Provide the [x, y] coordinate of the cell's center where the given text is located.  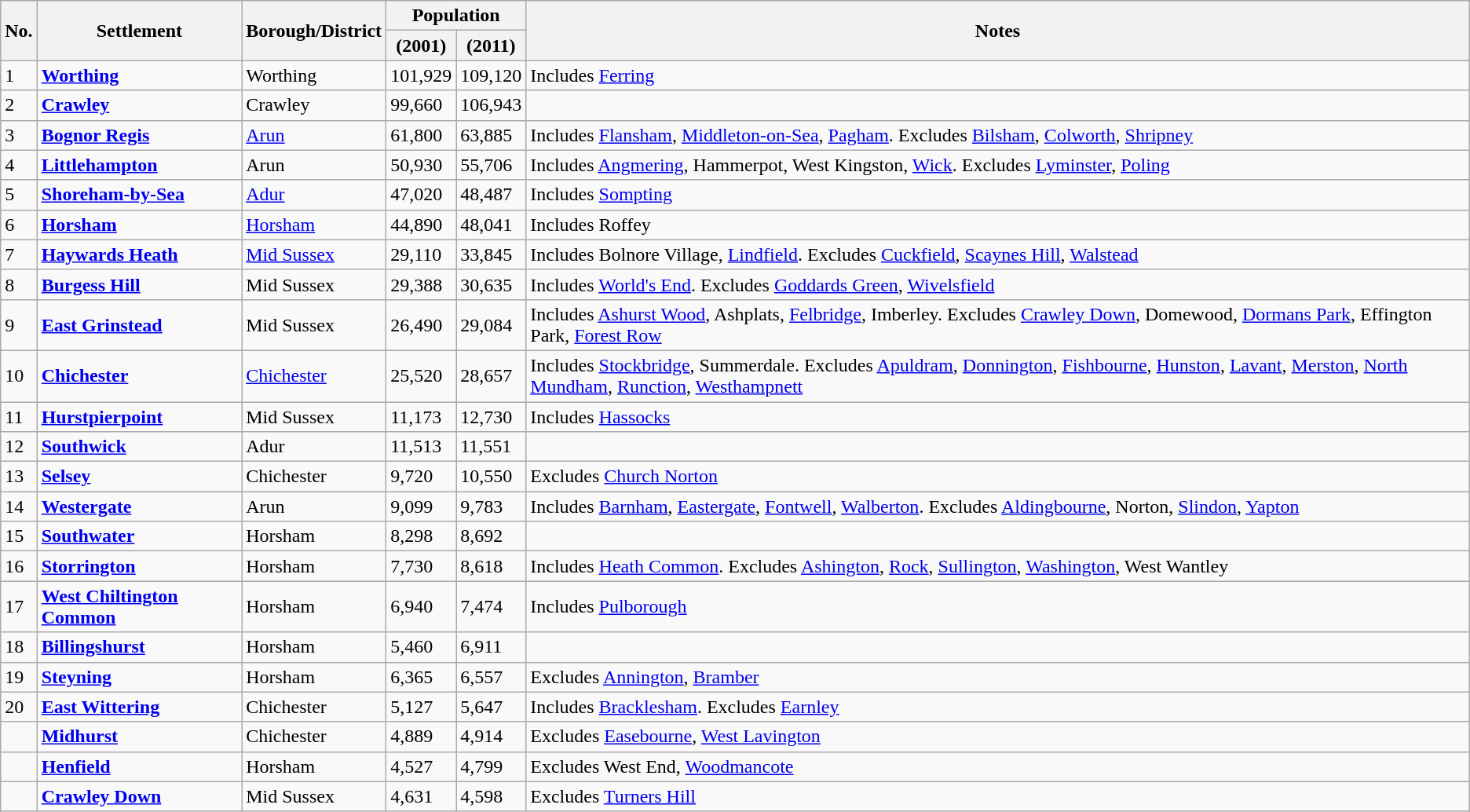
5,647 [492, 707]
18 [19, 647]
20 [19, 707]
30,635 [492, 284]
9,783 [492, 507]
(2001) [421, 46]
Includes Ashurst Wood, Ashplats, Felbridge, Imberley. Excludes Crawley Down, Domewood, Dormans Park, Effington Park, Forest Row [998, 325]
Southwick [140, 447]
12 [19, 447]
11,551 [492, 447]
44,890 [421, 225]
8,298 [421, 536]
17 [19, 606]
8,692 [492, 536]
11 [19, 417]
Includes Sompting [998, 195]
Storrington [140, 566]
13 [19, 477]
Crawley Down [140, 796]
Henfield [140, 766]
101,929 [421, 75]
7,474 [492, 606]
10 [19, 375]
48,041 [492, 225]
4,914 [492, 737]
106,943 [492, 105]
No. [19, 31]
Includes Bracklesham. Excludes Earnley [998, 707]
Includes Pulborough [998, 606]
3 [19, 135]
10,550 [492, 477]
19 [19, 677]
Includes Bolnore Village, Lindfield. Excludes Cuckfield, Scaynes Hill, Walstead [998, 254]
4,799 [492, 766]
East Grinstead [140, 325]
4,889 [421, 737]
109,120 [492, 75]
2 [19, 105]
East Wittering [140, 707]
Includes Stockbridge, Summerdale. Excludes Apuldram, Donnington, Fishbourne, Hunston, Lavant, Merston, North Mundham, Runction, Westhampnett [998, 375]
Excludes West End, Woodmancote [998, 766]
Littlehampton [140, 165]
63,885 [492, 135]
Westergate [140, 507]
9,099 [421, 507]
8 [19, 284]
6 [19, 225]
Includes Heath Common. Excludes Ashington, Rock, Sullington, Washington, West Wantley [998, 566]
6,557 [492, 677]
6,940 [421, 606]
28,657 [492, 375]
Steyning [140, 677]
12,730 [492, 417]
6,911 [492, 647]
9,720 [421, 477]
Includes Barnham, Eastergate, Fontwell, Walberton. Excludes Aldingbourne, Norton, Slindon, Yapton [998, 507]
29,084 [492, 325]
Includes Flansham, Middleton-on-Sea, Pagham. Excludes Bilsham, Colworth, Shripney [998, 135]
61,800 [421, 135]
Includes Hassocks [998, 417]
Settlement [140, 31]
4 [19, 165]
7,730 [421, 566]
25,520 [421, 375]
Burgess Hill [140, 284]
5,127 [421, 707]
Borough/District [314, 31]
Selsey [140, 477]
11,173 [421, 417]
4,631 [421, 796]
Notes [998, 31]
29,388 [421, 284]
9 [19, 325]
Bognor Regis [140, 135]
Excludes Annington, Bramber [998, 677]
26,490 [421, 325]
Excludes Church Norton [998, 477]
1 [19, 75]
29,110 [421, 254]
16 [19, 566]
Southwater [140, 536]
5 [19, 195]
Shoreham-by-Sea [140, 195]
6,365 [421, 677]
Includes Ferring [998, 75]
Haywards Heath [140, 254]
14 [19, 507]
Includes Roffey [998, 225]
48,487 [492, 195]
West Chiltington Common [140, 606]
47,020 [421, 195]
Billingshurst [140, 647]
33,845 [492, 254]
7 [19, 254]
15 [19, 536]
Population [456, 16]
4,598 [492, 796]
Includes Angmering, Hammerpot, West Kingston, Wick. Excludes Lyminster, Poling [998, 165]
5,460 [421, 647]
Midhurst [140, 737]
11,513 [421, 447]
(2011) [492, 46]
8,618 [492, 566]
99,660 [421, 105]
50,930 [421, 165]
Excludes Turners Hill [998, 796]
Excludes Easebourne, West Lavington [998, 737]
Hurstpierpoint [140, 417]
Includes World's End. Excludes Goddards Green, Wivelsfield [998, 284]
4,527 [421, 766]
55,706 [492, 165]
